Extract the (x, y) coordinate from the center of the cell holding the provided text.  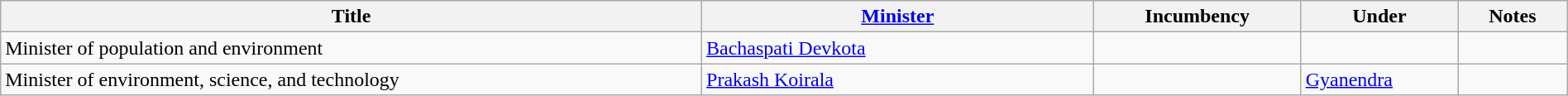
Incumbency (1198, 17)
Minister of population and environment (351, 48)
Under (1379, 17)
Title (351, 17)
Notes (1513, 17)
Gyanendra (1379, 79)
Minister of environment, science, and technology (351, 79)
Bachaspati Devkota (898, 48)
Prakash Koirala (898, 79)
Minister (898, 17)
